Search for the cell housing the specified text and yield its (x, y) center coordinate. 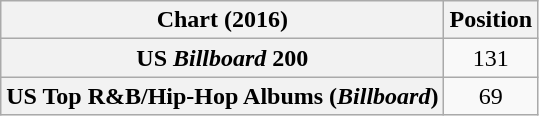
131 (491, 58)
Position (491, 20)
Chart (2016) (222, 20)
US Billboard 200 (222, 58)
69 (491, 96)
US Top R&B/Hip-Hop Albums (Billboard) (222, 96)
